Identify which cell holds the provided text, then report its [x, y] central coordinate. 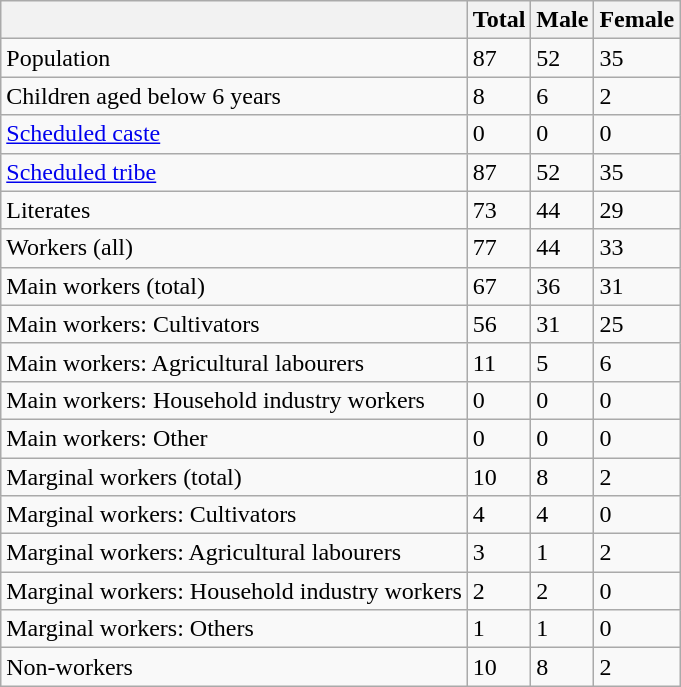
Main workers: Cultivators [234, 324]
25 [637, 324]
Workers (all) [234, 248]
3 [499, 553]
11 [499, 362]
Total [499, 20]
73 [499, 210]
Population [234, 58]
Main workers: Other [234, 438]
77 [499, 248]
Male [562, 20]
Main workers: Agricultural labourers [234, 362]
Marginal workers: Others [234, 629]
29 [637, 210]
Main workers (total) [234, 286]
Non-workers [234, 667]
Marginal workers: Agricultural labourers [234, 553]
36 [562, 286]
Scheduled caste [234, 134]
Marginal workers: Cultivators [234, 515]
Literates [234, 210]
5 [562, 362]
56 [499, 324]
Scheduled tribe [234, 172]
Female [637, 20]
Marginal workers (total) [234, 477]
33 [637, 248]
67 [499, 286]
Children aged below 6 years [234, 96]
Main workers: Household industry workers [234, 400]
Marginal workers: Household industry workers [234, 591]
